Output the [X, Y] coordinate of the center of the cell containing the given text.  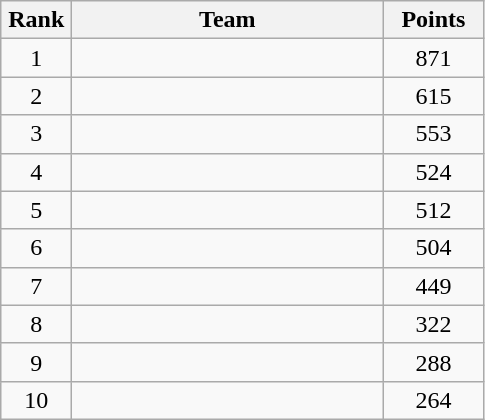
504 [434, 248]
3 [36, 134]
Rank [36, 20]
10 [36, 400]
Team [228, 20]
7 [36, 286]
5 [36, 210]
8 [36, 324]
Points [434, 20]
871 [434, 58]
615 [434, 96]
288 [434, 362]
449 [434, 286]
264 [434, 400]
4 [36, 172]
512 [434, 210]
9 [36, 362]
553 [434, 134]
1 [36, 58]
6 [36, 248]
524 [434, 172]
322 [434, 324]
2 [36, 96]
